Search for the cell housing the specified text and yield its (X, Y) center coordinate. 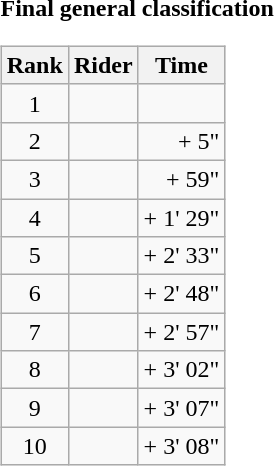
+ 2' 48" (182, 294)
7 (34, 332)
5 (34, 256)
10 (34, 446)
+ 3' 02" (182, 370)
Rank (34, 65)
9 (34, 408)
6 (34, 294)
+ 59" (182, 179)
2 (34, 141)
+ 3' 08" (182, 446)
Time (182, 65)
4 (34, 217)
+ 2' 33" (182, 256)
+ 1' 29" (182, 217)
+ 5" (182, 141)
Rider (103, 65)
+ 2' 57" (182, 332)
+ 3' 07" (182, 408)
3 (34, 179)
1 (34, 103)
8 (34, 370)
